Find where the given text appears and provide that cell's center as (x, y) coordinate. 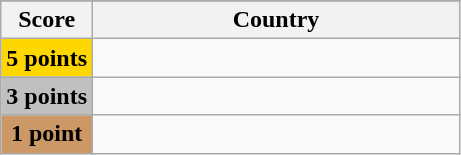
Score (47, 20)
1 point (47, 134)
Country (276, 20)
5 points (47, 58)
3 points (47, 96)
